Find where the given text appears and provide that cell's center as (x, y) coordinate. 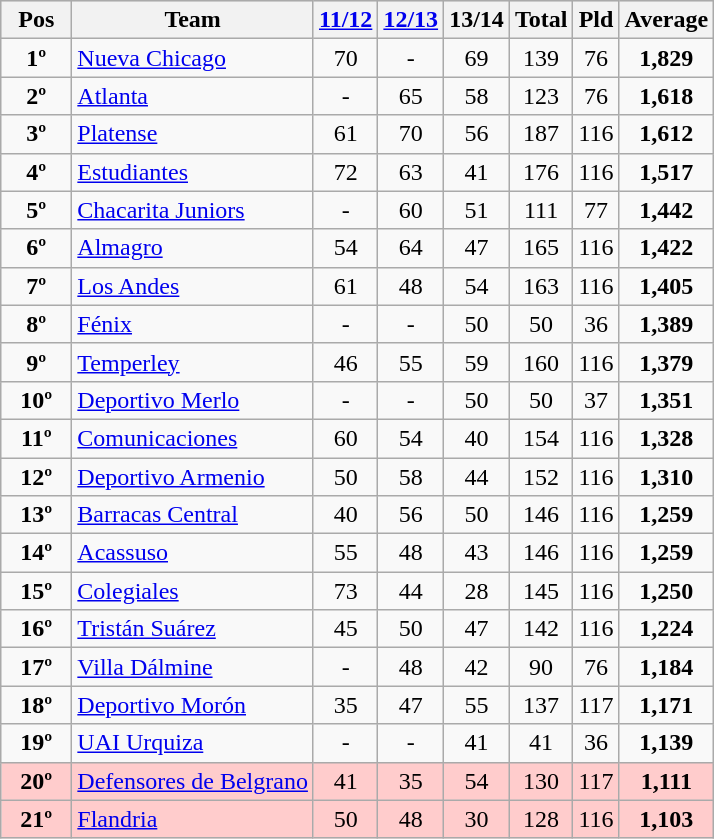
Atlanta (193, 96)
187 (541, 134)
13/14 (477, 20)
16º (36, 629)
128 (541, 819)
Villa Dálmine (193, 667)
Los Andes (193, 286)
Pos (36, 20)
17º (36, 667)
7º (36, 286)
Nueva Chicago (193, 58)
142 (541, 629)
5º (36, 210)
20º (36, 781)
1,618 (666, 96)
12º (36, 477)
64 (411, 248)
152 (541, 477)
9º (36, 362)
Chacarita Juniors (193, 210)
65 (411, 96)
Deportivo Merlo (193, 400)
1,139 (666, 743)
43 (477, 553)
59 (477, 362)
160 (541, 362)
69 (477, 58)
1,328 (666, 438)
19º (36, 743)
Deportivo Armenio (193, 477)
Colegiales (193, 591)
154 (541, 438)
12/13 (411, 20)
6º (36, 248)
1,442 (666, 210)
1,517 (666, 172)
111 (541, 210)
1,612 (666, 134)
45 (345, 629)
Flandria (193, 819)
Platense (193, 134)
3º (36, 134)
Barracas Central (193, 515)
Fénix (193, 324)
13º (36, 515)
73 (345, 591)
11/12 (345, 20)
Deportivo Morón (193, 705)
Temperley (193, 362)
165 (541, 248)
1,184 (666, 667)
4º (36, 172)
Defensores de Belgrano (193, 781)
2º (36, 96)
1,111 (666, 781)
14º (36, 553)
1,310 (666, 477)
Acassuso (193, 553)
30 (477, 819)
1,224 (666, 629)
1,103 (666, 819)
123 (541, 96)
1,379 (666, 362)
37 (596, 400)
51 (477, 210)
72 (345, 172)
11º (36, 438)
Total (541, 20)
UAI Urquiza (193, 743)
90 (541, 667)
Average (666, 20)
46 (345, 362)
Almagro (193, 248)
1,422 (666, 248)
Team (193, 20)
1,389 (666, 324)
145 (541, 591)
1,171 (666, 705)
1,250 (666, 591)
1,829 (666, 58)
21º (36, 819)
63 (411, 172)
42 (477, 667)
15º (36, 591)
28 (477, 591)
1,405 (666, 286)
Comunicaciones (193, 438)
176 (541, 172)
Pld (596, 20)
163 (541, 286)
Tristán Suárez (193, 629)
Estudiantes (193, 172)
130 (541, 781)
10º (36, 400)
8º (36, 324)
137 (541, 705)
1º (36, 58)
139 (541, 58)
77 (596, 210)
18º (36, 705)
1,351 (666, 400)
